Capture the cell that displays the provided text and extract its (X, Y) central coordinate. 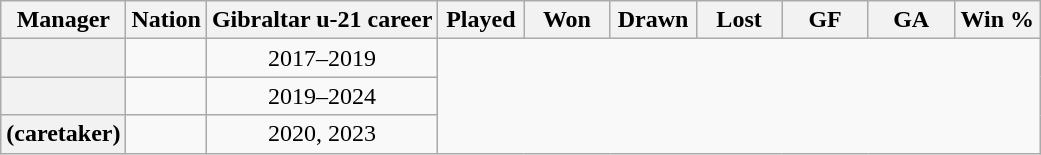
Lost (739, 20)
Win % (997, 20)
2020, 2023 (322, 134)
2017–2019 (322, 58)
GF (825, 20)
2019–2024 (322, 96)
Gibraltar u-21 career (322, 20)
Won (567, 20)
Manager (64, 20)
Nation (166, 20)
Played (481, 20)
GA (911, 20)
Drawn (653, 20)
(caretaker) (64, 134)
